From the cell containing the given text, extract its center point as (x, y) coordinate. 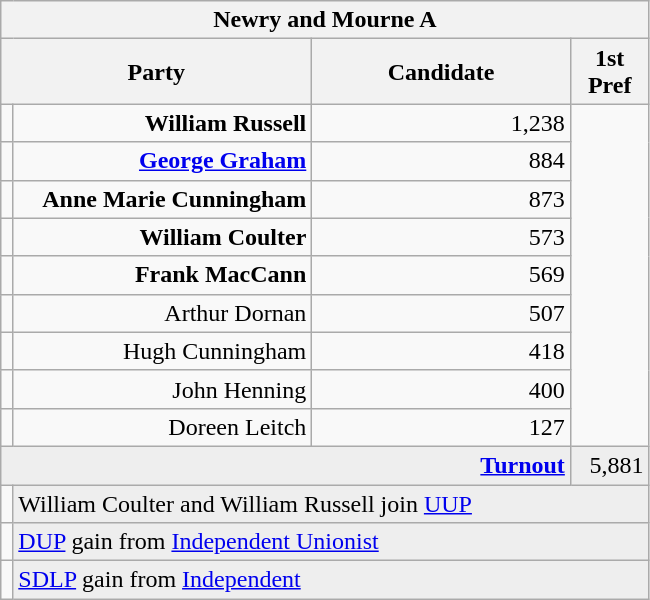
Anne Marie Cunningham (162, 199)
William Coulter and William Russell join UUP (331, 503)
SDLP gain from Independent (331, 580)
1st Pref (610, 72)
507 (442, 313)
Doreen Leitch (162, 427)
873 (442, 199)
127 (442, 427)
John Henning (162, 389)
Hugh Cunningham (162, 351)
Frank MacCann (162, 275)
Party (156, 72)
DUP gain from Independent Unionist (331, 542)
5,881 (610, 465)
Candidate (442, 72)
William Russell (162, 123)
569 (442, 275)
William Coulter (162, 237)
1,238 (442, 123)
George Graham (162, 161)
573 (442, 237)
Turnout (286, 465)
Arthur Dornan (162, 313)
Newry and Mourne A (325, 20)
400 (442, 389)
418 (442, 351)
884 (442, 161)
